Identify which cell holds the provided text, then report its (x, y) central coordinate. 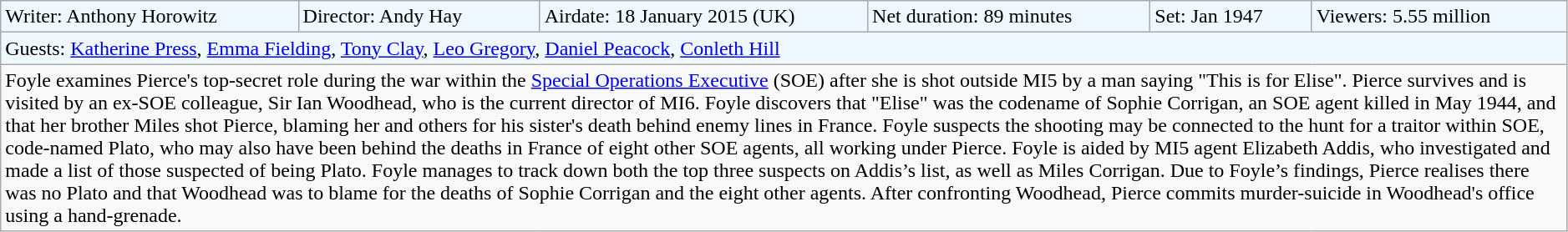
Airdate: 18 January 2015 (UK) (703, 17)
Viewers: 5.55 million (1439, 17)
Set: Jan 1947 (1231, 17)
Guests: Katherine Press, Emma Fielding, Tony Clay, Leo Gregory, Daniel Peacock, Conleth Hill (784, 48)
Writer: Anthony Horowitz (150, 17)
Director: Andy Hay (419, 17)
Net duration: 89 minutes (1009, 17)
